Find where the given text appears and provide that cell's center as [x, y] coordinate. 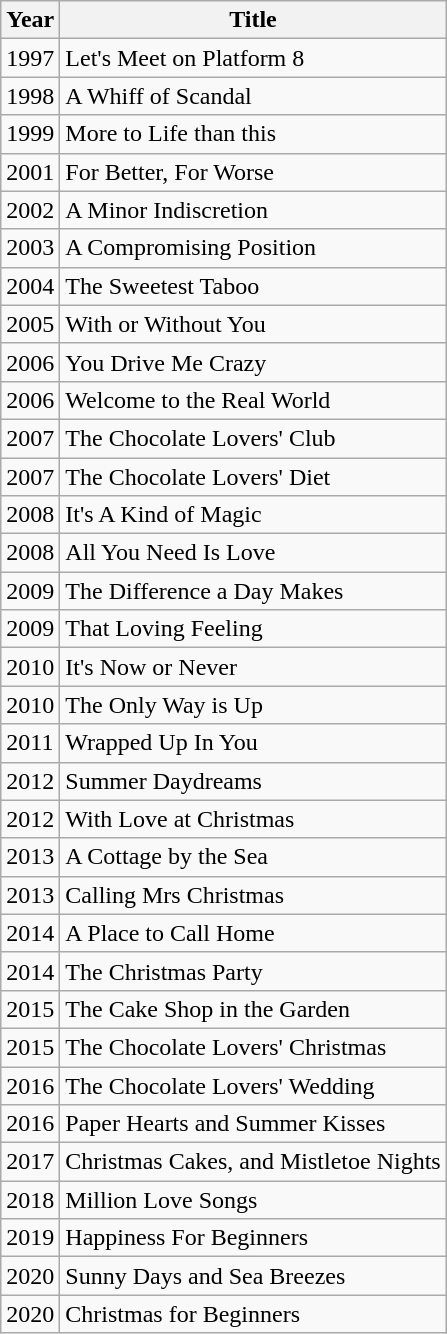
For Better, For Worse [253, 172]
1998 [30, 96]
A Place to Call Home [253, 933]
Title [253, 20]
You Drive Me Crazy [253, 362]
Calling Mrs Christmas [253, 895]
Welcome to the Real World [253, 400]
Summer Daydreams [253, 781]
It's Now or Never [253, 667]
2004 [30, 286]
The Chocolate Lovers' Diet [253, 477]
Wrapped Up In You [253, 743]
Christmas Cakes, and Mistletoe Nights [253, 1162]
More to Life than this [253, 134]
The Chocolate Lovers' Christmas [253, 1047]
Million Love Songs [253, 1200]
Paper Hearts and Summer Kisses [253, 1124]
That Loving Feeling [253, 629]
A Whiff of Scandal [253, 96]
2018 [30, 1200]
1997 [30, 58]
A Minor Indiscretion [253, 210]
1999 [30, 134]
A Compromising Position [253, 248]
The Chocolate Lovers' Wedding [253, 1085]
2019 [30, 1238]
2003 [30, 248]
Sunny Days and Sea Breezes [253, 1276]
A Cottage by the Sea [253, 857]
Year [30, 20]
With Love at Christmas [253, 819]
The Chocolate Lovers' Club [253, 438]
It's A Kind of Magic [253, 515]
2001 [30, 172]
With or Without You [253, 324]
2002 [30, 210]
Happiness For Beginners [253, 1238]
2017 [30, 1162]
All You Need Is Love [253, 553]
Christmas for Beginners [253, 1314]
The Difference a Day Makes [253, 591]
The Christmas Party [253, 971]
The Sweetest Taboo [253, 286]
2005 [30, 324]
The Only Way is Up [253, 705]
Let's Meet on Platform 8 [253, 58]
2011 [30, 743]
The Cake Shop in the Garden [253, 1009]
